Locate the cell with the specified text and output its [x, y] center coordinate. 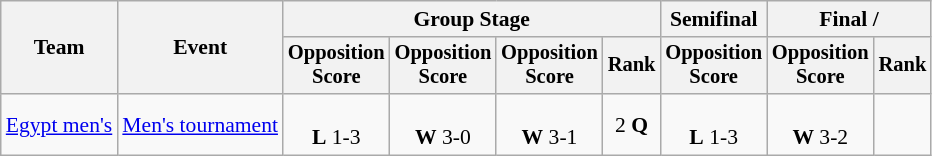
Men's tournament [200, 124]
Semifinal [714, 19]
W 3-2 [820, 124]
Event [200, 48]
Final / [849, 19]
W 3-0 [444, 124]
Team [60, 48]
Group Stage [472, 19]
Egypt men's [60, 124]
2 Q [632, 124]
W 3-1 [550, 124]
